From the cell containing the given text, extract its center point as (X, Y) coordinate. 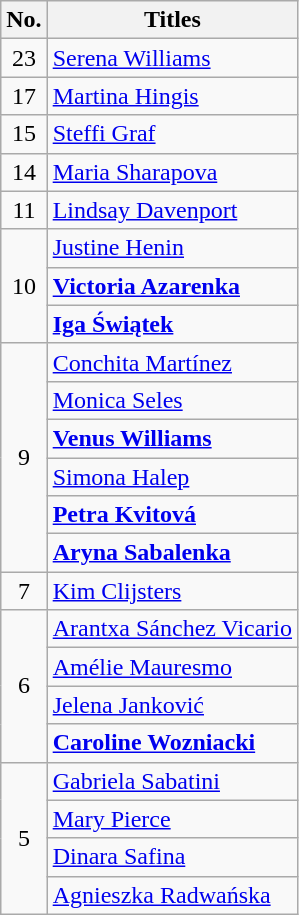
Monica Seles (172, 400)
5 (24, 838)
Amélie Mauresmo (172, 667)
15 (24, 134)
Victoria Azarenka (172, 286)
Venus Williams (172, 438)
Gabriela Sabatini (172, 781)
Serena Williams (172, 58)
6 (24, 686)
Kim Clijsters (172, 591)
No. (24, 20)
Titles (172, 20)
9 (24, 457)
Iga Świątek (172, 324)
Martina Hingis (172, 96)
23 (24, 58)
Caroline Wozniacki (172, 743)
14 (24, 172)
Simona Halep (172, 477)
Agnieszka Radwańska (172, 895)
Mary Pierce (172, 819)
Petra Kvitová (172, 515)
10 (24, 286)
Arantxa Sánchez Vicario (172, 629)
Steffi Graf (172, 134)
Lindsay Davenport (172, 210)
7 (24, 591)
17 (24, 96)
Justine Henin (172, 248)
Maria Sharapova (172, 172)
Jelena Janković (172, 705)
11 (24, 210)
Conchita Martínez (172, 362)
Aryna Sabalenka (172, 553)
Dinara Safina (172, 857)
